Return the [X, Y] coordinate for the center point of the cell that contains the specified text.  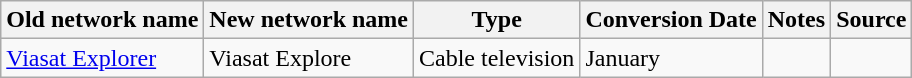
Viasat Explore [309, 58]
Notes [796, 20]
New network name [309, 20]
Source [872, 20]
Cable television [497, 58]
January [671, 58]
Old network name [102, 20]
Conversion Date [671, 20]
Viasat Explorer [102, 58]
Type [497, 20]
